Scan for the cell matching the given text and deliver its (x, y) coordinate at center. 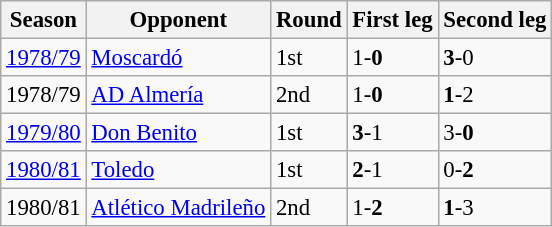
Opponent (178, 20)
2-1 (392, 170)
1979/80 (44, 133)
Toledo (178, 170)
Don Benito (178, 133)
0-2 (495, 170)
Second leg (495, 20)
Atlético Madrileño (178, 208)
1-3 (495, 208)
Season (44, 20)
AD Almería (178, 95)
Moscardó (178, 58)
First leg (392, 20)
Round (309, 20)
3-1 (392, 133)
